Provide the [x, y] coordinate of the cell's center where the given text is located.  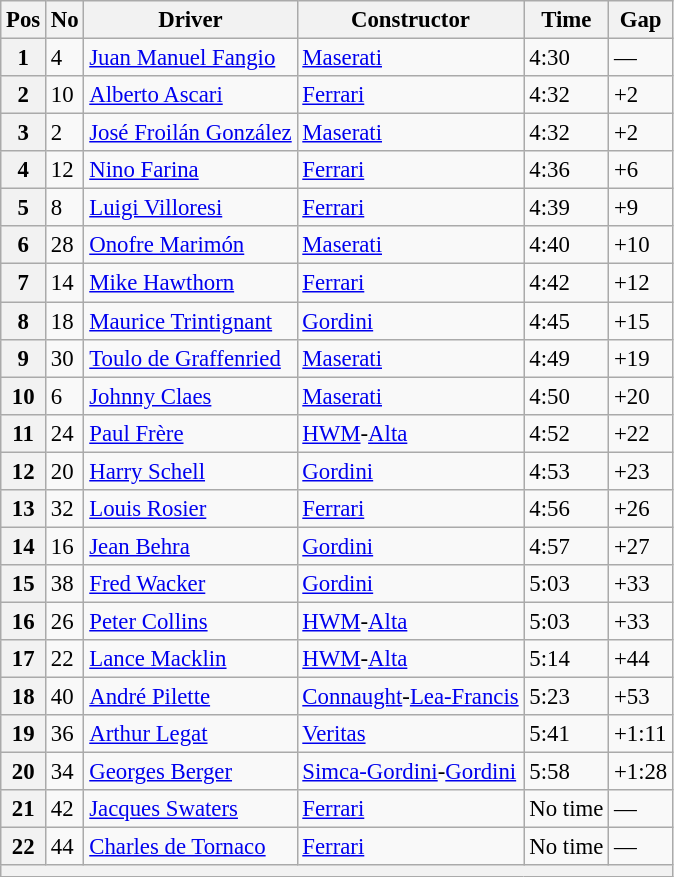
+19 [641, 358]
30 [65, 358]
Nino Farina [190, 170]
Connaught-Lea-Francis [410, 697]
Constructor [410, 20]
+53 [641, 697]
Charles de Tornaco [190, 847]
+20 [641, 396]
Simca-Gordini-Gordini [410, 772]
Maurice Trintignant [190, 321]
Georges Berger [190, 772]
Fred Wacker [190, 584]
13 [24, 509]
19 [24, 734]
Paul Frère [190, 433]
5:58 [566, 772]
Jean Behra [190, 546]
5:41 [566, 734]
+10 [641, 245]
Johnny Claes [190, 396]
21 [24, 809]
28 [65, 245]
+1:28 [641, 772]
4:49 [566, 358]
+22 [641, 433]
4:40 [566, 245]
4:56 [566, 509]
4:52 [566, 433]
+23 [641, 471]
Onofre Marimón [190, 245]
Veritas [410, 734]
44 [65, 847]
4:57 [566, 546]
4:50 [566, 396]
Toulo de Graffenried [190, 358]
+6 [641, 170]
Alberto Ascari [190, 95]
+9 [641, 208]
Juan Manuel Fangio [190, 58]
Mike Hawthorn [190, 283]
5 [24, 208]
4:36 [566, 170]
No [65, 20]
José Froilán González [190, 133]
Pos [24, 20]
+27 [641, 546]
Lance Macklin [190, 659]
André Pilette [190, 697]
Arthur Legat [190, 734]
Luigi Villoresi [190, 208]
11 [24, 433]
34 [65, 772]
Harry Schell [190, 471]
26 [65, 621]
32 [65, 509]
3 [24, 133]
9 [24, 358]
Louis Rosier [190, 509]
1 [24, 58]
+26 [641, 509]
Driver [190, 20]
4:30 [566, 58]
24 [65, 433]
4:53 [566, 471]
Jacques Swaters [190, 809]
Peter Collins [190, 621]
15 [24, 584]
4:42 [566, 283]
4:45 [566, 321]
+12 [641, 283]
38 [65, 584]
42 [65, 809]
5:14 [566, 659]
17 [24, 659]
Gap [641, 20]
Time [566, 20]
+15 [641, 321]
40 [65, 697]
4:39 [566, 208]
+1:11 [641, 734]
5:23 [566, 697]
36 [65, 734]
7 [24, 283]
+44 [641, 659]
